Determine the (X, Y) coordinate at the center of the cell enclosing the given text.  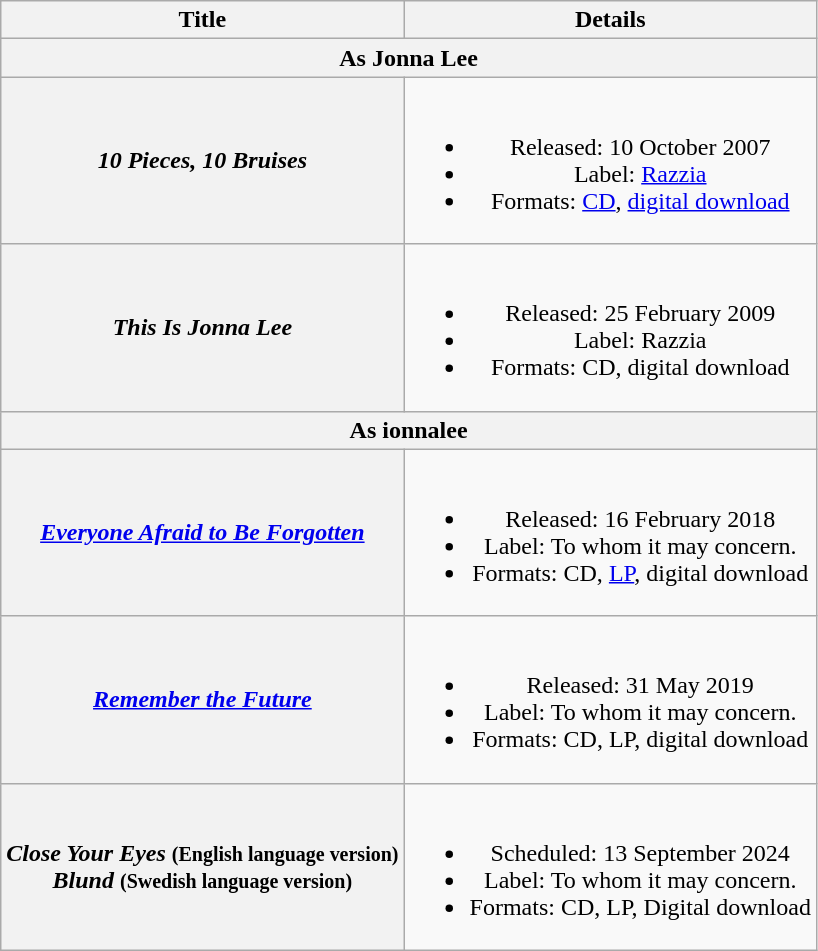
As ionnalee (409, 430)
Close Your Eyes (English language version)Blund (Swedish language version) (202, 866)
As Jonna Lee (409, 58)
Released: 10 October 2007Label: RazziaFormats: CD, digital download (610, 160)
Everyone Afraid to Be Forgotten (202, 532)
Details (610, 20)
Released: 25 February 2009Label: RazziaFormats: CD, digital download (610, 328)
10 Pieces, 10 Bruises (202, 160)
Title (202, 20)
This Is Jonna Lee (202, 328)
Released: 31 May 2019Label: To whom it may concern.Formats: CD, LP, digital download (610, 700)
Scheduled: 13 September 2024Label: To whom it may concern.Formats: CD, LP, Digital download (610, 866)
Released: 16 February 2018Label: To whom it may concern.Formats: CD, LP, digital download (610, 532)
Remember the Future (202, 700)
